Capture the cell that displays the provided text and extract its [x, y] central coordinate. 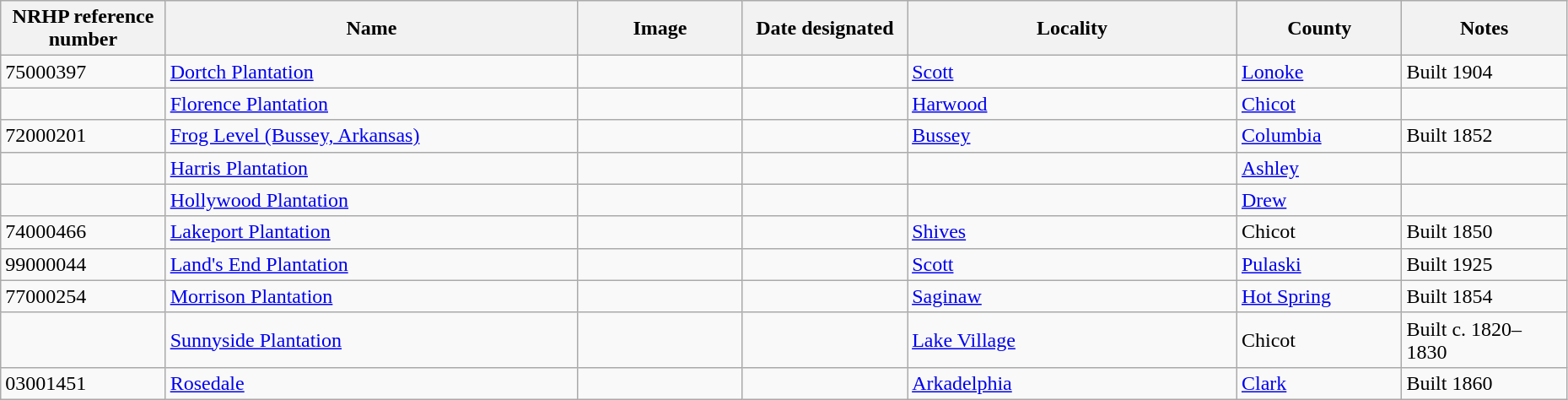
Land's End Plantation [371, 264]
Pulaski [1319, 264]
NRHP reference number [83, 29]
77000254 [83, 296]
75000397 [83, 72]
Ashley [1319, 168]
Built 1852 [1484, 136]
Lakeport Plantation [371, 232]
Built 1854 [1484, 296]
Image [660, 29]
Lake Village [1073, 339]
Bussey [1073, 136]
72000201 [83, 136]
Date designated [825, 29]
Columbia [1319, 136]
Harris Plantation [371, 168]
Name [371, 29]
Built 1925 [1484, 264]
Shives [1073, 232]
Built c. 1820–1830 [1484, 339]
99000044 [83, 264]
County [1319, 29]
Built 1850 [1484, 232]
Clark [1319, 383]
74000466 [83, 232]
03001451 [83, 383]
Drew [1319, 200]
Built 1904 [1484, 72]
Sunnyside Plantation [371, 339]
Arkadelphia [1073, 383]
Frog Level (Bussey, Arkansas) [371, 136]
Rosedale [371, 383]
Hot Spring [1319, 296]
Harwood [1073, 104]
Florence Plantation [371, 104]
Hollywood Plantation [371, 200]
Lonoke [1319, 72]
Saginaw [1073, 296]
Notes [1484, 29]
Locality [1073, 29]
Dortch Plantation [371, 72]
Built 1860 [1484, 383]
Morrison Plantation [371, 296]
